Locate the cell with the specified text and output its (X, Y) center coordinate. 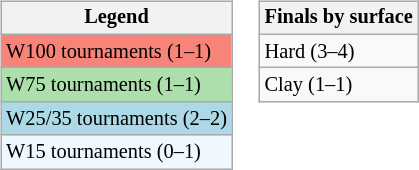
W100 tournaments (1–1) (116, 51)
Clay (1–1) (339, 85)
Hard (3–4) (339, 51)
W25/35 tournaments (2–2) (116, 119)
Legend (116, 18)
W15 tournaments (0–1) (116, 152)
Finals by surface (339, 18)
W75 tournaments (1–1) (116, 85)
